Determine the [x, y] coordinate at the center of the cell enclosing the given text.  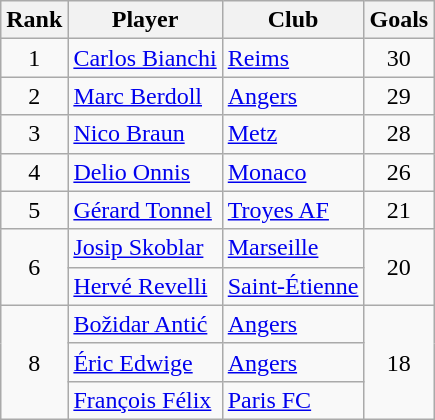
3 [34, 134]
30 [399, 58]
20 [399, 267]
26 [399, 172]
4 [34, 172]
1 [34, 58]
5 [34, 210]
21 [399, 210]
Reims [293, 58]
18 [399, 362]
Carlos Bianchi [145, 58]
Éric Edwige [145, 362]
Club [293, 20]
Delio Onnis [145, 172]
Troyes AF [293, 210]
Marseille [293, 248]
2 [34, 96]
Player [145, 20]
François Félix [145, 400]
29 [399, 96]
28 [399, 134]
Monaco [293, 172]
Marc Berdoll [145, 96]
Goals [399, 20]
6 [34, 267]
Saint-Étienne [293, 286]
Gérard Tonnel [145, 210]
Paris FC [293, 400]
Božidar Antić [145, 324]
Nico Braun [145, 134]
Hervé Revelli [145, 286]
8 [34, 362]
Rank [34, 20]
Metz [293, 134]
Josip Skoblar [145, 248]
